Pinpoint the cell where the given text exists, returning its [X, Y] midpoint coordinate. 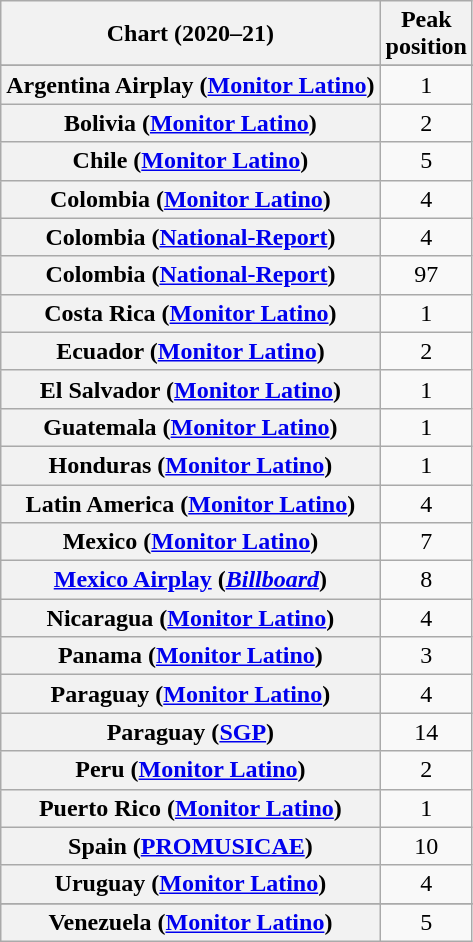
Mexico (Monitor Latino) [190, 542]
97 [426, 275]
Venezuela (Monitor Latino) [190, 922]
10 [426, 846]
Guatemala (Monitor Latino) [190, 427]
Chile (Monitor Latino) [190, 161]
Puerto Rico (Monitor Latino) [190, 808]
Panama (Monitor Latino) [190, 656]
Uruguay (Monitor Latino) [190, 884]
8 [426, 580]
Honduras (Monitor Latino) [190, 465]
7 [426, 542]
Spain (PROMUSICAE) [190, 846]
3 [426, 656]
Ecuador (Monitor Latino) [190, 351]
14 [426, 732]
Peru (Monitor Latino) [190, 770]
Mexico Airplay (Billboard) [190, 580]
Chart (2020–21) [190, 34]
Peak position [426, 34]
Nicaragua (Monitor Latino) [190, 618]
Bolivia (Monitor Latino) [190, 123]
Paraguay (SGP) [190, 732]
Paraguay (Monitor Latino) [190, 694]
Costa Rica (Monitor Latino) [190, 313]
Latin America (Monitor Latino) [190, 503]
Argentina Airplay (Monitor Latino) [190, 85]
El Salvador (Monitor Latino) [190, 389]
Colombia (Monitor Latino) [190, 199]
